Find where the given text appears and provide that cell's center as [X, Y] coordinate. 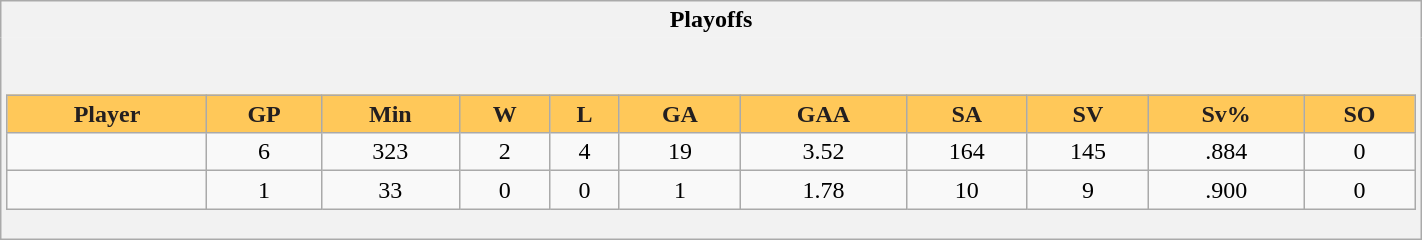
W [505, 114]
.884 [1226, 152]
L [585, 114]
33 [390, 190]
SA [966, 114]
164 [966, 152]
.900 [1226, 190]
GP [264, 114]
SO [1360, 114]
1.78 [824, 190]
6 [264, 152]
3.52 [824, 152]
SV [1088, 114]
Playoffs [711, 20]
145 [1088, 152]
19 [680, 152]
9 [1088, 190]
Min [390, 114]
10 [966, 190]
Sv% [1226, 114]
GA [680, 114]
Player GP Min W L GA GAA SA SV Sv% SO 6 323 2 4 19 3.52 164 145 .884 0 1 33 0 0 1 1.78 10 9 .900 0 [711, 138]
Player [107, 114]
2 [505, 152]
323 [390, 152]
GAA [824, 114]
4 [585, 152]
